Pinpoint the cell where the given text exists, returning its (X, Y) midpoint coordinate. 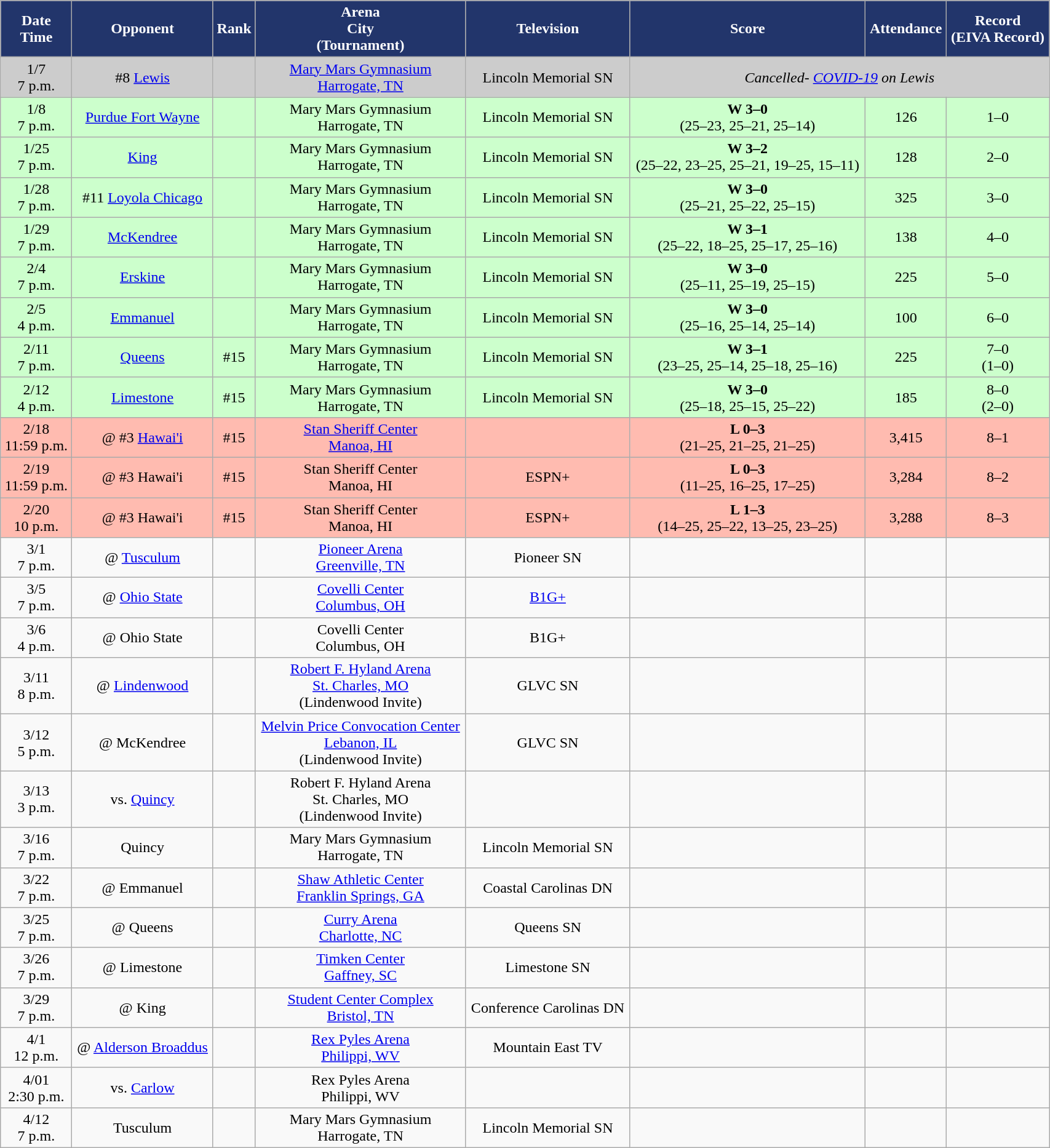
Television (547, 29)
2/47 p.m. (36, 277)
@ King (143, 1008)
King (143, 157)
3,284 (905, 477)
3/118 p.m. (36, 686)
3/267 p.m. (36, 967)
Melvin Price Convocation CenterLebanon, IL(Lindenwood Invite) (360, 743)
185 (905, 397)
3/64 p.m. (36, 637)
DateTime (36, 29)
Mountain East TV (547, 1047)
2/1811:59 p.m. (36, 437)
L 1–3(14–25, 25–22, 13–25, 23–25) (748, 517)
3,288 (905, 517)
1/87 p.m. (36, 117)
2–0 (998, 157)
Purdue Fort Wayne (143, 117)
W 3–0(25–18, 25–15, 25–22) (748, 397)
Coastal Carolinas DN (547, 887)
W 3–1(23–25, 25–14, 25–18, 25–16) (748, 357)
@ Lindenwood (143, 686)
5–0 (998, 277)
@ Alderson Broaddus (143, 1047)
128 (905, 157)
3,415 (905, 437)
8–1 (998, 437)
2/117 p.m. (36, 357)
325 (905, 197)
Cancelled- COVID-19 on Lewis (840, 78)
W 3–0(25–11, 25–19, 25–15) (748, 277)
4/127 p.m. (36, 1127)
W 3–0(25–23, 25–21, 25–14) (748, 117)
Tusculum (143, 1127)
Queens SN (547, 928)
3–0 (998, 197)
2/1911:59 p.m. (36, 477)
Limestone (143, 397)
Timken CenterGaffney, SC (360, 967)
ArenaCity(Tournament) (360, 29)
L 0–3(21–25, 21–25, 21–25) (748, 437)
vs. Carlow (143, 1088)
@ Limestone (143, 967)
#11 Loyola Chicago (143, 197)
100 (905, 317)
McKendree (143, 237)
1/257 p.m. (36, 157)
4/012:30 p.m. (36, 1088)
6–0 (998, 317)
3/297 p.m. (36, 1008)
vs. Quincy (143, 799)
3/125 p.m. (36, 743)
3/57 p.m. (36, 598)
Pioneer SN (547, 557)
1/287 p.m. (36, 197)
2/124 p.m. (36, 397)
Score (748, 29)
8–0(2–0) (998, 397)
Student Center ComplexBristol, TN (360, 1008)
7–0(1–0) (998, 357)
#8 Lewis (143, 78)
W 3–2(25–22, 23–25, 25–21, 19–25, 15–11) (748, 157)
Queens (143, 357)
3/227 p.m. (36, 887)
@ Queens (143, 928)
Conference Carolinas DN (547, 1008)
3/167 p.m. (36, 848)
2/2010 p.m. (36, 517)
3/133 p.m. (36, 799)
Curry ArenaCharlotte, NC (360, 928)
Limestone SN (547, 967)
4/112 p.m. (36, 1047)
Erskine (143, 277)
4–0 (998, 237)
Attendance (905, 29)
Quincy (143, 848)
Shaw Athletic CenterFranklin Springs, GA (360, 887)
@ Emmanuel (143, 887)
@ Tusculum (143, 557)
8–2 (998, 477)
L 0–3(11–25, 16–25, 17–25) (748, 477)
138 (905, 237)
W 3–0(25–16, 25–14, 25–14) (748, 317)
W 3–0(25–21, 25–22, 25–15) (748, 197)
W 3–1(25–22, 18–25, 25–17, 25–16) (748, 237)
@ McKendree (143, 743)
Emmanuel (143, 317)
Opponent (143, 29)
1/77 p.m. (36, 78)
2/54 p.m. (36, 317)
3/17 p.m. (36, 557)
Rank (234, 29)
1–0 (998, 117)
8–3 (998, 517)
Pioneer ArenaGreenville, TN (360, 557)
1/297 p.m. (36, 237)
126 (905, 117)
3/257 p.m. (36, 928)
Record(EIVA Record) (998, 29)
